Return [X, Y] of the center of cell containing provided text 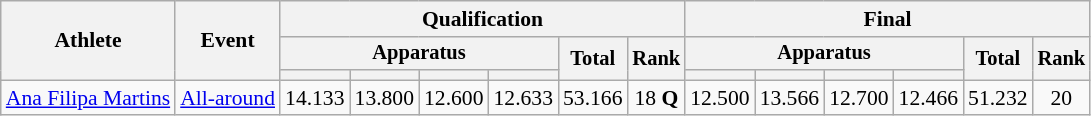
12.700 [858, 98]
53.166 [592, 98]
12.466 [928, 98]
13.566 [790, 98]
12.633 [524, 98]
Ana Filipa Martins [88, 98]
Qualification [482, 19]
All-around [228, 98]
Athlete [88, 40]
18 Q [656, 98]
Final [888, 19]
12.500 [720, 98]
12.600 [454, 98]
20 [1062, 98]
Event [228, 40]
51.232 [998, 98]
14.133 [314, 98]
13.800 [384, 98]
